Capture the cell that displays the provided text and extract its [x, y] central coordinate. 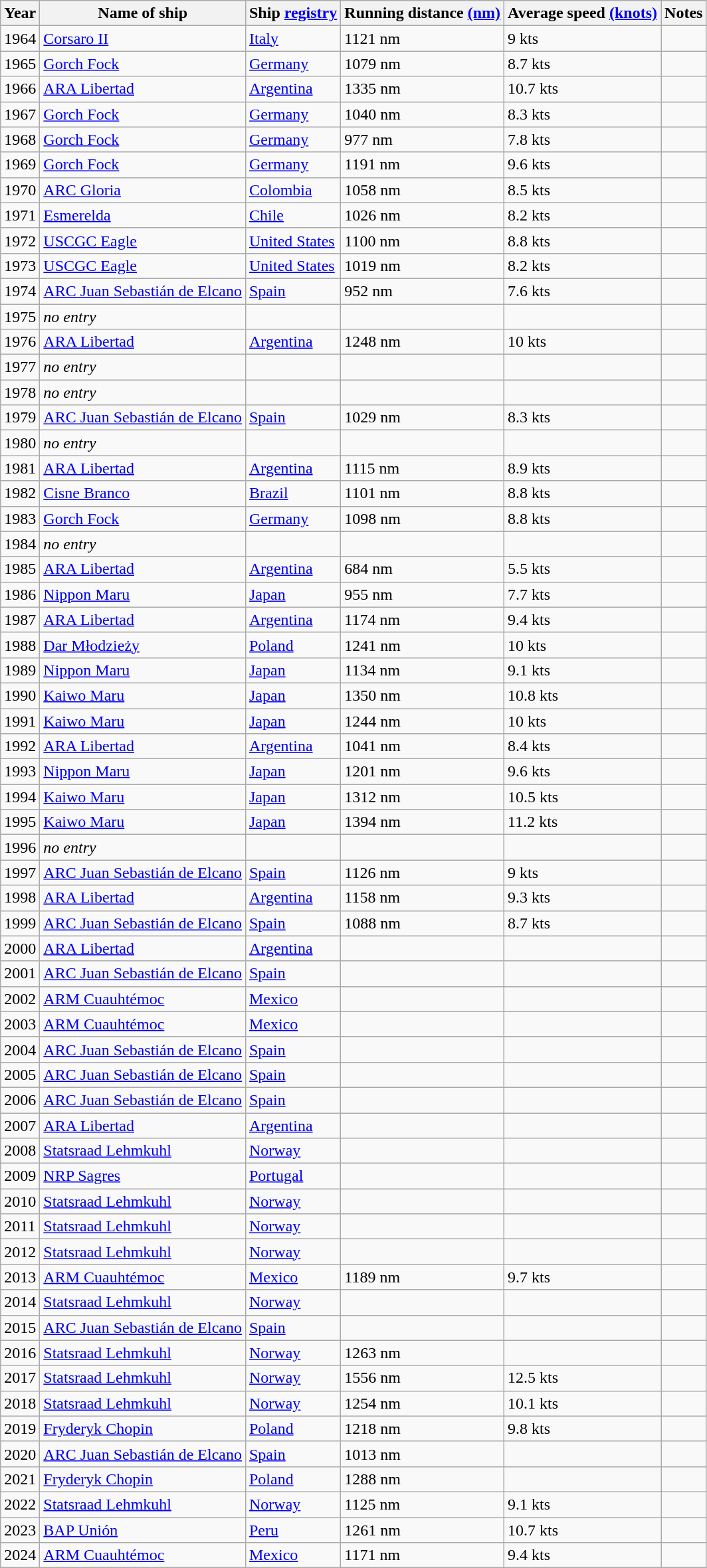
1969 [20, 165]
Colombia [292, 190]
2010 [20, 1201]
1058 nm [423, 190]
1556 nm [423, 1378]
1976 [20, 342]
7.6 kts [583, 291]
1189 nm [423, 1277]
1970 [20, 190]
2011 [20, 1227]
1171 nm [423, 1555]
Year [20, 13]
Cisne Branco [143, 493]
1978 [20, 392]
1981 [20, 468]
1971 [20, 215]
1980 [20, 443]
Brazil [292, 493]
1990 [20, 695]
ARC Gloria [143, 190]
1974 [20, 291]
9.8 kts [583, 1429]
1191 nm [423, 165]
Running distance (nm) [423, 13]
2014 [20, 1302]
1335 nm [423, 89]
1126 nm [423, 873]
10.5 kts [583, 797]
2022 [20, 1504]
1996 [20, 847]
BAP Unión [143, 1529]
Italy [292, 39]
2003 [20, 1024]
1968 [20, 139]
2007 [20, 1126]
11.2 kts [583, 822]
8.5 kts [583, 190]
1350 nm [423, 695]
1988 [20, 645]
9.7 kts [583, 1277]
1288 nm [423, 1479]
1261 nm [423, 1529]
Esmerelda [143, 215]
2016 [20, 1353]
7.7 kts [583, 594]
1029 nm [423, 418]
10.1 kts [583, 1403]
1977 [20, 367]
8.4 kts [583, 746]
2001 [20, 974]
2006 [20, 1100]
1218 nm [423, 1429]
1026 nm [423, 215]
1967 [20, 114]
1998 [20, 898]
8.9 kts [583, 468]
1201 nm [423, 772]
2005 [20, 1075]
12.5 kts [583, 1378]
Corsaro II [143, 39]
1965 [20, 64]
2020 [20, 1454]
1994 [20, 797]
1248 nm [423, 342]
5.5 kts [583, 569]
1985 [20, 569]
2008 [20, 1151]
2017 [20, 1378]
Notes [684, 13]
1019 nm [423, 266]
1972 [20, 240]
1040 nm [423, 114]
2018 [20, 1403]
1241 nm [423, 645]
1263 nm [423, 1353]
9.3 kts [583, 898]
1995 [20, 822]
Chile [292, 215]
1100 nm [423, 240]
1134 nm [423, 670]
2021 [20, 1479]
2013 [20, 1277]
977 nm [423, 139]
1394 nm [423, 822]
2019 [20, 1429]
Name of ship [143, 13]
1966 [20, 89]
1088 nm [423, 923]
1041 nm [423, 746]
1989 [20, 670]
1997 [20, 873]
Portugal [292, 1176]
1992 [20, 746]
2015 [20, 1328]
1973 [20, 266]
952 nm [423, 291]
1098 nm [423, 519]
1993 [20, 772]
1987 [20, 620]
2024 [20, 1555]
1986 [20, 594]
1174 nm [423, 620]
1975 [20, 317]
1254 nm [423, 1403]
1115 nm [423, 468]
1158 nm [423, 898]
7.8 kts [583, 139]
955 nm [423, 594]
10.8 kts [583, 695]
Peru [292, 1529]
1121 nm [423, 39]
1101 nm [423, 493]
2002 [20, 999]
2009 [20, 1176]
Ship registry [292, 13]
1964 [20, 39]
2000 [20, 948]
1999 [20, 923]
1079 nm [423, 64]
Dar Młodzieży [143, 645]
2004 [20, 1049]
1125 nm [423, 1504]
1983 [20, 519]
Average speed (knots) [583, 13]
1979 [20, 418]
684 nm [423, 569]
1982 [20, 493]
1013 nm [423, 1454]
2012 [20, 1252]
1312 nm [423, 797]
2023 [20, 1529]
1244 nm [423, 721]
NRP Sagres [143, 1176]
1984 [20, 544]
1991 [20, 721]
